Capture the cell that displays the provided text and extract its (x, y) central coordinate. 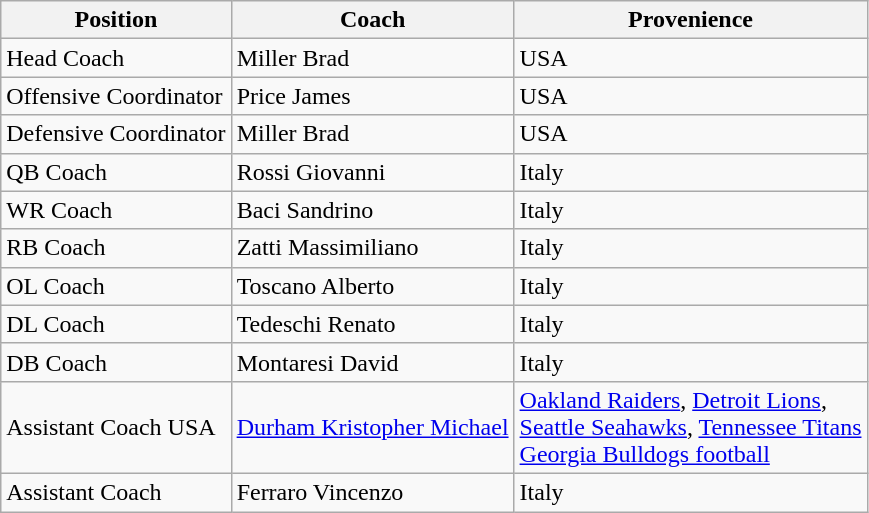
Defensive Coordinator (116, 134)
Tedeschi Renato (372, 324)
Head Coach (116, 58)
Provenience (690, 20)
Montaresi David (372, 362)
Position (116, 20)
DL Coach (116, 324)
Ferraro Vincenzo (372, 492)
Assistant Coach USA (116, 427)
RB Coach (116, 248)
QB Coach (116, 172)
OL Coach (116, 286)
Toscano Alberto (372, 286)
Assistant Coach (116, 492)
Oakland Raiders, Detroit Lions,Seattle Seahawks, Tennessee TitansGeorgia Bulldogs football (690, 427)
DB Coach (116, 362)
Baci Sandrino (372, 210)
Zatti Massimiliano (372, 248)
Durham Kristopher Michael (372, 427)
WR Coach (116, 210)
Rossi Giovanni (372, 172)
Offensive Coordinator (116, 96)
Coach (372, 20)
Price James (372, 96)
